Capture the cell that displays the provided text and extract its [X, Y] central coordinate. 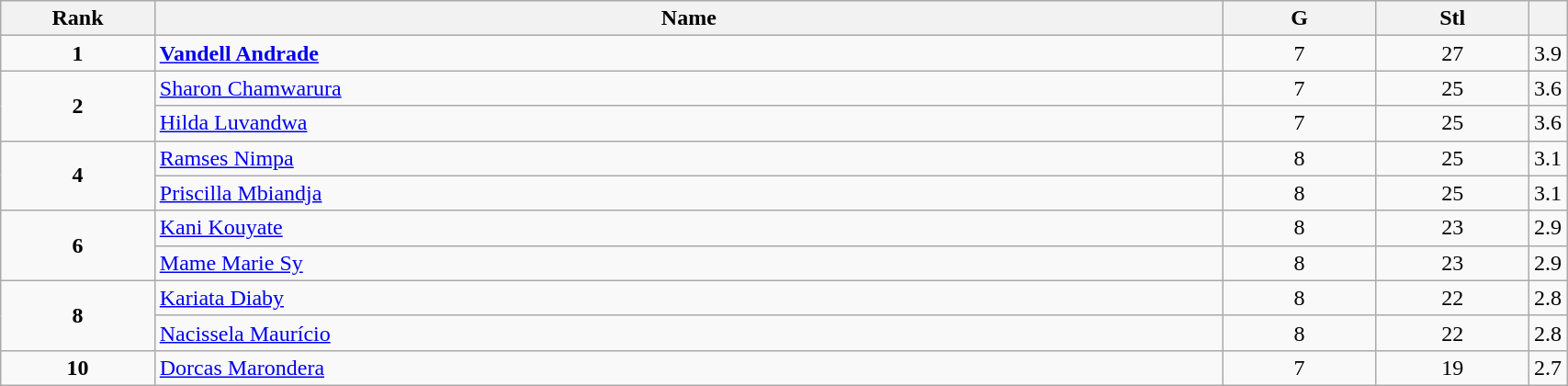
2 [78, 106]
Dorcas Marondera [689, 368]
G [1299, 18]
2.7 [1549, 368]
Rank [78, 18]
Name [689, 18]
Kani Kouyate [689, 228]
1 [78, 53]
Hilda Luvandwa [689, 123]
3.9 [1549, 53]
10 [78, 368]
Kariata Diaby [689, 298]
Nacissela Maurício [689, 333]
Mame Marie Sy [689, 263]
19 [1453, 368]
Sharon Chamwarura [689, 88]
27 [1453, 53]
Priscilla Mbiandja [689, 193]
6 [78, 245]
Ramses Nimpa [689, 158]
Vandell Andrade [689, 53]
Stl [1453, 18]
4 [78, 176]
